Locate the cell with the specified text and output its [X, Y] center coordinate. 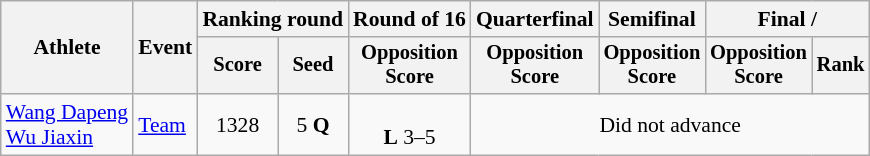
Quarterfinal [535, 19]
Ranking round [272, 19]
Team [165, 124]
Round of 16 [410, 19]
Final / [787, 19]
Event [165, 48]
Semifinal [652, 19]
Did not advance [670, 124]
Seed [313, 66]
L 3–5 [410, 124]
5 Q [313, 124]
Athlete [67, 48]
Wang DapengWu Jiaxin [67, 124]
Score [238, 66]
1328 [238, 124]
Rank [841, 66]
